Return (X, Y) of the center of cell containing provided text 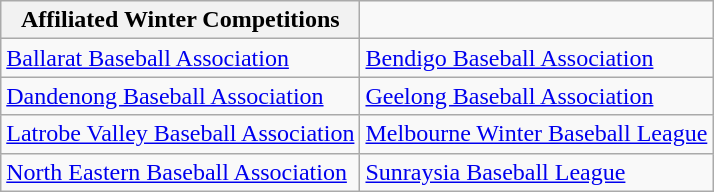
North Eastern Baseball Association (180, 172)
Latrobe Valley Baseball Association (180, 134)
Melbourne Winter Baseball League (536, 134)
Dandenong Baseball Association (180, 96)
Ballarat Baseball Association (180, 58)
Geelong Baseball Association (536, 96)
Sunraysia Baseball League (536, 172)
Affiliated Winter Competitions (180, 20)
Bendigo Baseball Association (536, 58)
